Locate the cell with the specified text and output its [x, y] center coordinate. 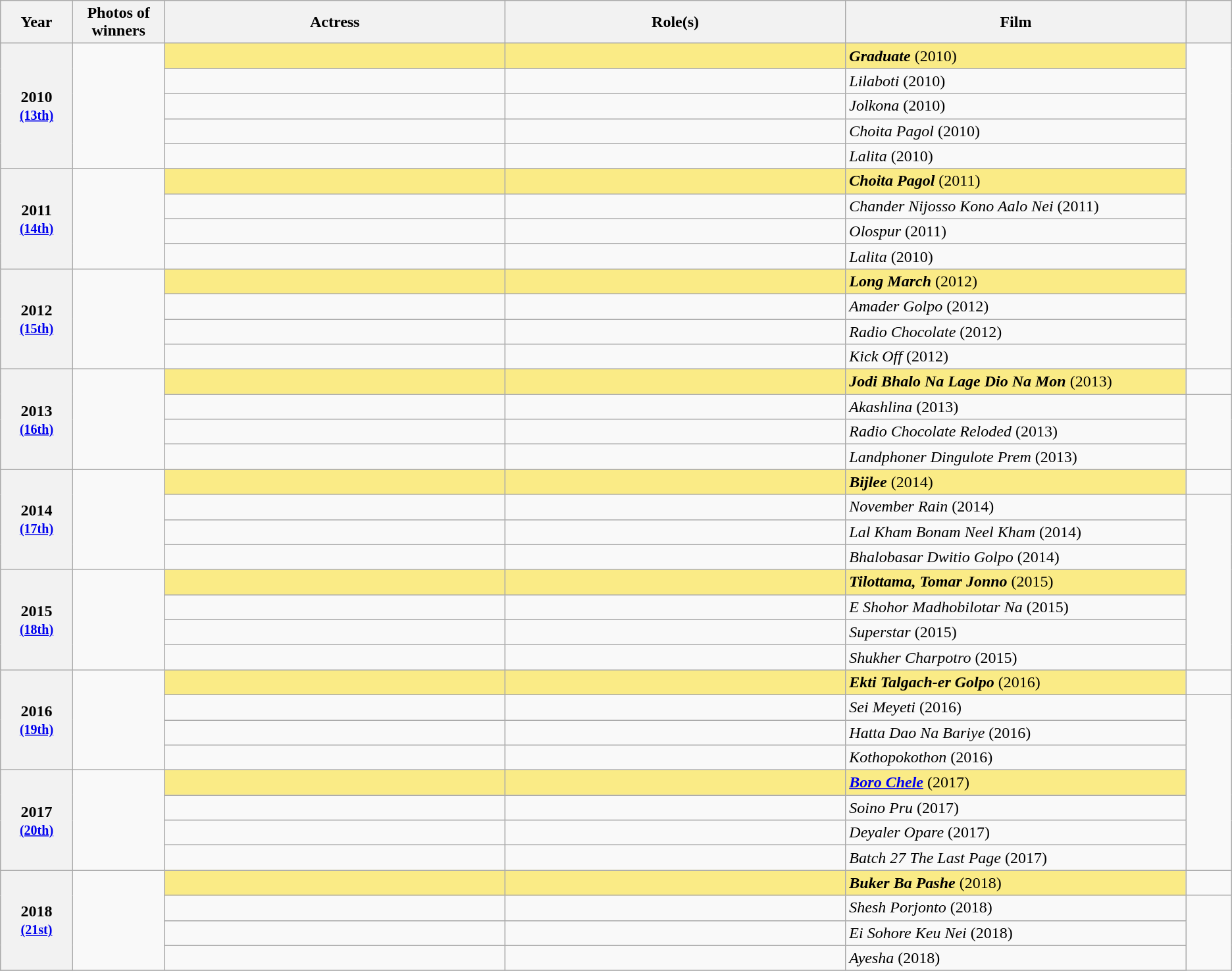
Photos of winners [118, 22]
2013 (16th) [37, 419]
Lal Kham Bonam Neel Kham (2014) [1016, 532]
Jodi Bhalo Na Lage Dio Na Mon (2013) [1016, 382]
Hatta Dao Na Bariye (2016) [1016, 733]
2010 (13th) [37, 106]
Choita Pagol (2010) [1016, 131]
Sei Meyeti (2016) [1016, 707]
Chander Nijosso Kono Aalo Nei (2011) [1016, 206]
Shukher Charpotro (2015) [1016, 657]
Choita Pagol (2011) [1016, 181]
Soino Pru (2017) [1016, 808]
November Rain (2014) [1016, 507]
Radio Chocolate Reloded (2013) [1016, 432]
Radio Chocolate (2012) [1016, 331]
Jolkona (2010) [1016, 106]
E Shohor Madhobilotar Na (2015) [1016, 607]
Kick Off (2012) [1016, 357]
Olospur (2011) [1016, 231]
Role(s) [675, 22]
Year [37, 22]
2012 (15th) [37, 319]
Shesh Porjonto (2018) [1016, 908]
Long March (2012) [1016, 281]
2016 (19th) [37, 720]
2017 (20th) [37, 820]
2015 (18th) [37, 619]
Ayesha (2018) [1016, 958]
Graduate (2010) [1016, 56]
Ei Sohore Keu Nei (2018) [1016, 933]
Bhalobasar Dwitio Golpo (2014) [1016, 557]
Kothopokothon (2016) [1016, 758]
2011 (14th) [37, 219]
Amader Golpo (2012) [1016, 306]
Bijlee (2014) [1016, 482]
Ekti Talgach-er Golpo (2016) [1016, 682]
Landphoner Dingulote Prem (2013) [1016, 457]
Film [1016, 22]
Actress [334, 22]
Akashlina (2013) [1016, 407]
Boro Chele (2017) [1016, 783]
Batch 27 The Last Page (2017) [1016, 858]
2018 (21st) [37, 920]
2014 (17th) [37, 519]
Lilaboti (2010) [1016, 81]
Buker Ba Pashe (2018) [1016, 883]
Deyaler Opare (2017) [1016, 833]
Superstar (2015) [1016, 632]
Tilottama, Tomar Jonno (2015) [1016, 582]
